For the text-containing cell, return its midpoint in [X, Y] coordinate format. 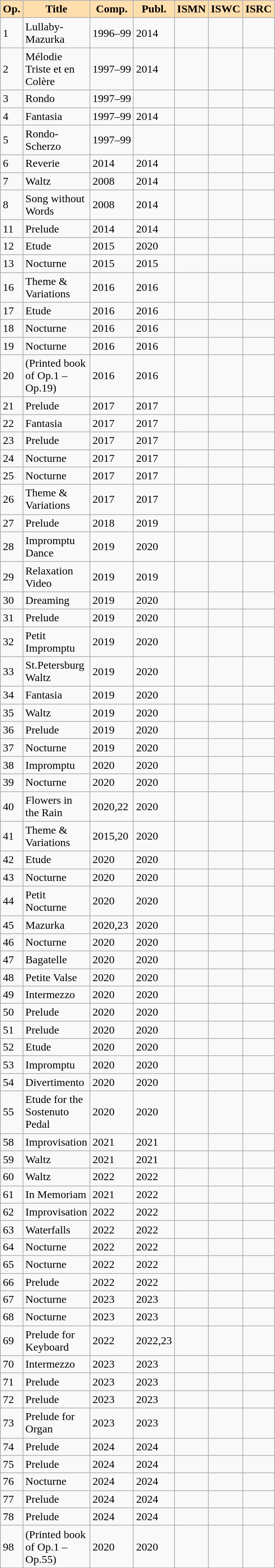
Petite Valse [56, 977]
48 [12, 977]
Petit Nocturne [56, 901]
62 [12, 1212]
46 [12, 942]
Mélodie Triste et en Colère [56, 69]
Prelude for Keyboard [56, 1341]
98 [12, 1546]
Song without Words [56, 205]
22 [12, 423]
30 [12, 600]
8 [12, 205]
41 [12, 836]
2022,23 [154, 1341]
Op. [12, 9]
Bagatelle [56, 960]
28 [12, 547]
Publ. [154, 9]
55 [12, 1112]
Relaxation Video [56, 576]
52 [12, 1047]
49 [12, 995]
64 [12, 1247]
Divertimento [56, 1082]
37 [12, 748]
35 [12, 713]
53 [12, 1065]
Comp. [112, 9]
31 [12, 618]
ISMN [191, 9]
12 [12, 246]
66 [12, 1282]
16 [12, 287]
Reverie [56, 164]
78 [12, 1517]
Waterfalls [56, 1229]
38 [12, 765]
17 [12, 311]
77 [12, 1499]
51 [12, 1030]
69 [12, 1341]
18 [12, 329]
4 [12, 116]
67 [12, 1300]
73 [12, 1423]
44 [12, 901]
29 [12, 576]
(Printed book of Op.1 – Op.19) [56, 376]
ISWC [226, 9]
72 [12, 1399]
2 [12, 69]
26 [12, 499]
5 [12, 140]
3 [12, 99]
34 [12, 695]
74 [12, 1447]
Mazurka [56, 925]
7 [12, 181]
45 [12, 925]
St.Petersburg Waltz [56, 672]
68 [12, 1317]
36 [12, 730]
25 [12, 476]
Prelude for Organ [56, 1423]
43 [12, 877]
27 [12, 523]
61 [12, 1194]
11 [12, 228]
2020,23 [112, 925]
2015,20 [112, 836]
50 [12, 1012]
Rondo [56, 99]
75 [12, 1464]
2018 [112, 523]
1 [12, 33]
(Printed book of Op.1 – Op.55) [56, 1546]
Dreaming [56, 600]
13 [12, 263]
65 [12, 1264]
60 [12, 1177]
70 [12, 1364]
24 [12, 458]
Etude for the Sostenuto Pedal [56, 1112]
Title [56, 9]
21 [12, 406]
Lullaby-Mazurka [56, 33]
40 [12, 806]
6 [12, 164]
54 [12, 1082]
Petit Impromptu [56, 642]
33 [12, 672]
ISRC [258, 9]
Rondo-Scherzo [56, 140]
71 [12, 1382]
20 [12, 376]
In Memoriam [56, 1194]
58 [12, 1142]
Impromptu Dance [56, 547]
63 [12, 1229]
19 [12, 346]
2020,22 [112, 806]
59 [12, 1159]
32 [12, 642]
42 [12, 860]
39 [12, 783]
1996–99 [112, 33]
23 [12, 441]
76 [12, 1482]
47 [12, 960]
Flowers in the Rain [56, 806]
